Output the [x, y] coordinate of the center of the cell containing the given text.  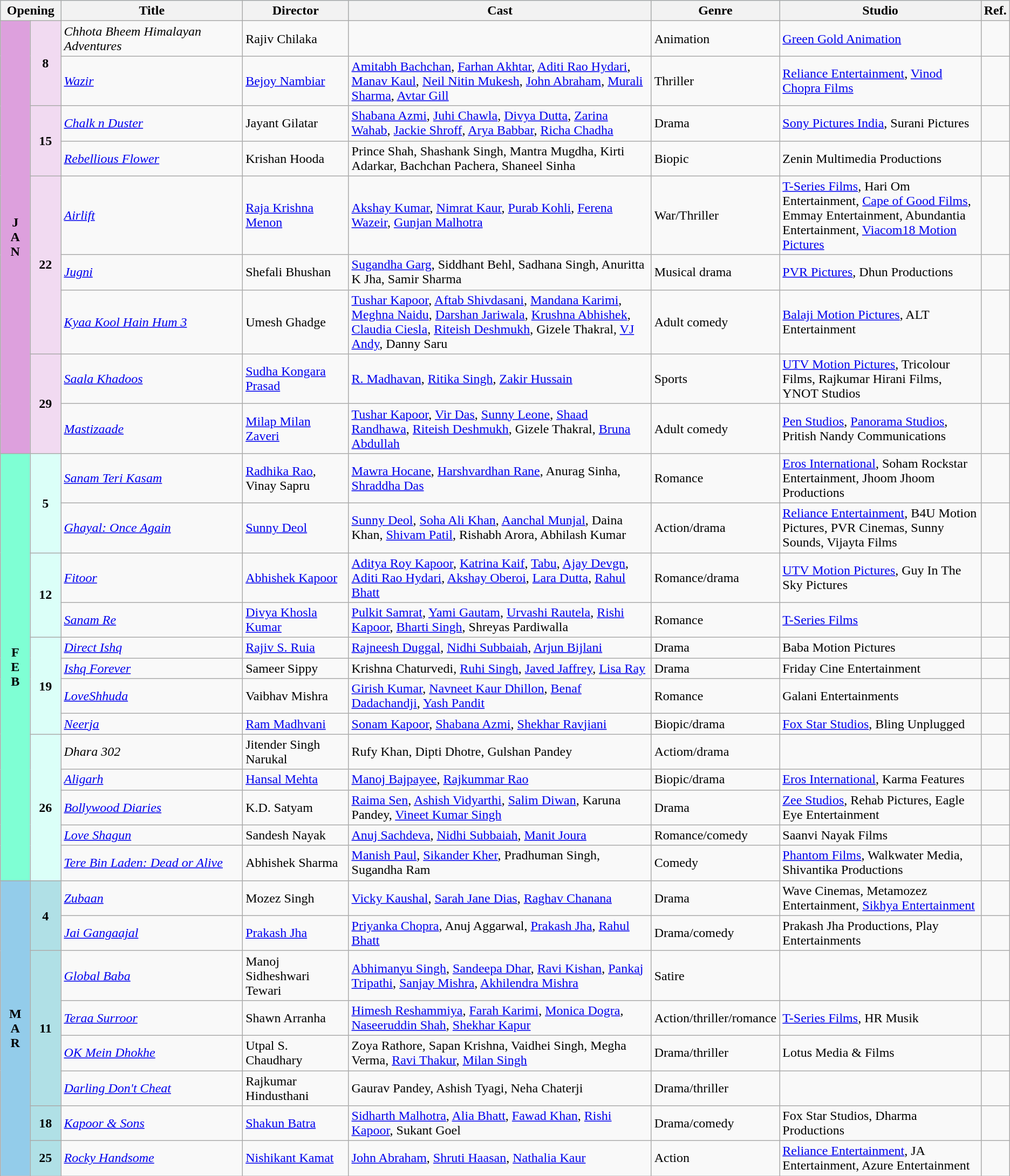
Sanam Re [152, 620]
Mawra Hocane, Harshvardhan Rane, Anurag Sinha, Shraddha Das [500, 478]
Jai Gangaajal [152, 933]
Manoj Sidheshwari Tewari [296, 975]
Zubaan [152, 898]
Musical drama [715, 272]
18 [45, 1123]
Gaurav Pandey, Ashish Tyagi, Neha Chaterji [500, 1088]
Direct Ishq [152, 648]
Rufy Khan, Dipti Dhotre, Gulshan Pandey [500, 752]
Sudha Kongara Prasad [296, 379]
T-Series Films [881, 620]
Sugandha Garg, Siddhant Behl, Sadhana Singh, Anuritta K Jha, Samir Sharma [500, 272]
Sony Pictures India, Surani Pictures [881, 123]
Priyanka Chopra, Anuj Aggarwal, Prakash Jha, Rahul Bhatt [500, 933]
Darling Don't Cheat [152, 1088]
Teraa Surroor [152, 1017]
Prakash Jha Productions, Play Entertainments [881, 933]
LoveShhuda [152, 696]
Sanam Teri Kasam [152, 478]
Friday Cine Entertainment [881, 668]
Manoj Bajpayee, Rajkummar Rao [500, 780]
Actiom/drama [715, 752]
Abhimanyu Singh, Sandeepa Dhar, Ravi Kishan, Pankaj Tripathi, Sanjay Mishra, Akhilendra Mishra [500, 975]
Fox Star Studios, Bling Unplugged [881, 724]
Raima Sen, Ashish Vidyarthi, Salim Diwan, Karuna Pandey, Vineet Kumar Singh [500, 807]
Rajkumar Hindusthani [296, 1088]
Shakun Batra [296, 1123]
Nishikant Kamat [296, 1159]
Animation [715, 39]
R. Madhavan, Ritika Singh, Zakir Hussain [500, 379]
John Abraham, Shruti Haasan, Nathalia Kaur [500, 1159]
Utpal S. Chaudhary [296, 1053]
Zenin Multimedia Productions [881, 159]
Action/thriller/romance [715, 1017]
Shabana Azmi, Juhi Chawla, Divya Dutta, Zarina Wahab, Jackie Shroff, Arya Babbar, Richa Chadha [500, 123]
Thriller [715, 81]
Galani Entertainments [881, 696]
Anuj Sachdeva, Nidhi Subbaiah, Manit Joura [500, 835]
Abhishek Sharma [296, 863]
Chalk n Duster [152, 123]
Rebellious Flower [152, 159]
Cast [500, 11]
Sports [715, 379]
Vicky Kaushal, Sarah Jane Dias, Raghav Chanana [500, 898]
5 [45, 503]
Ref. [995, 11]
Fitoor [152, 577]
Mozez Singh [296, 898]
Prakash Jha [296, 933]
Romance/drama [715, 577]
UTV Motion Pictures, Tricolour Films, Rajkumar Hirani Films, YNOT Studios [881, 379]
Ghayal: Once Again [152, 528]
OK Mein Dhokhe [152, 1053]
Milap Milan Zaveri [296, 428]
Pen Studios, Panorama Studios, Pritish Nandy Communications [881, 428]
25 [45, 1159]
Biopic [715, 159]
Ram Madhvani [296, 724]
Wazir [152, 81]
T-Series Films, HR Musik [881, 1017]
Fox Star Studios, Dharma Productions [881, 1123]
Prince Shah, Shashank Singh, Mantra Mugdha, Kirti Adarkar, Bachchan Pachera, Shaneel Sinha [500, 159]
22 [45, 265]
FEB [15, 667]
19 [45, 686]
Hansal Mehta [296, 780]
4 [45, 915]
UTV Motion Pictures, Guy In The Sky Pictures [881, 577]
Vaibhav Mishra [296, 696]
Global Baba [152, 975]
Genre [715, 11]
26 [45, 807]
Akshay Kumar, Nimrat Kaur, Purab Kohli, Ferena Wazeir, Gunjan Malhotra [500, 215]
Shefali Bhushan [296, 272]
Rajiv S. Ruia [296, 648]
PVR Pictures, Dhun Productions [881, 272]
Reliance Entertainment, Vinod Chopra Films [881, 81]
Sunny Deol, Soha Ali Khan, Aanchal Munjal, Daina Khan, Shivam Patil, Rishabh Arora, Abhilash Kumar [500, 528]
Girish Kumar, Navneet Kaur Dhillon, Benaf Dadachandji, Yash Pandit [500, 696]
Amitabh Bachchan, Farhan Akhtar, Aditi Rao Hydari, Manav Kaul, Neil Nitin Mukesh, John Abraham, Murali Sharma, Avtar Gill [500, 81]
Radhika Rao, Vinay Sapru [296, 478]
Zoya Rathore, Sapan Krishna, Vaidhei Singh, Megha Verma, Ravi Thakur, Milan Singh [500, 1053]
Comedy [715, 863]
Krishan Hooda [296, 159]
Love Shagun [152, 835]
Sandesh Nayak [296, 835]
Kyaa Kool Hain Hum 3 [152, 322]
Rajiv Chilaka [296, 39]
Zee Studios, Rehab Pictures, Eagle Eye Entertainment [881, 807]
12 [45, 594]
Himesh Reshammiya, Farah Karimi, Monica Dogra, Naseeruddin Shah, Shekhar Kapur [500, 1017]
Chhota Bheem Himalayan Adventures [152, 39]
Neerja [152, 724]
Balaji Motion Pictures, ALT Entertainment [881, 322]
Tere Bin Laden: Dead or Alive [152, 863]
Saanvi Nayak Films [881, 835]
Umesh Ghadge [296, 322]
Eros International, Karma Features [881, 780]
Satire [715, 975]
Shawn Arranha [296, 1017]
Dhara 302 [152, 752]
Raja Krishna Menon [296, 215]
T-Series Films, Hari Om Entertainment, Cape of Good Films, Emmay Entertainment, Abundantia Entertainment, Viacom18 Motion Pictures [881, 215]
11 [45, 1028]
Sonam Kapoor, Shabana Azmi, Shekhar Ravjiani [500, 724]
Pulkit Samrat, Yami Gautam, Urvashi Rautela, Rishi Kapoor, Bharti Singh, Shreyas Pardiwalla [500, 620]
Bollywood Diaries [152, 807]
Abhishek Kapoor [296, 577]
Rocky Handsome [152, 1159]
15 [45, 141]
Jitender Singh Narukal [296, 752]
Action/drama [715, 528]
Opening [31, 11]
Aditya Roy Kapoor, Katrina Kaif, Tabu, Ajay Devgn, Aditi Rao Hydari, Akshay Oberoi, Lara Dutta, Rahul Bhatt [500, 577]
Jayant Gilatar [296, 123]
War/Thriller [715, 215]
Green Gold Animation [881, 39]
Sidharth Malhotra, Alia Bhatt, Fawad Khan, Rishi Kapoor, Sukant Goel [500, 1123]
Jugni [152, 272]
Mastizaade [152, 428]
8 [45, 64]
Tushar Kapoor, Vir Das, Sunny Leone, Shaad Randhawa, Riteish Deshmukh, Gizele Thakral, Bruna Abdullah [500, 428]
Bejoy Nambiar [296, 81]
Sunny Deol [296, 528]
Lotus Media & Films [881, 1053]
Sameer Sippy [296, 668]
Phantom Films, Walkwater Media, Shivantika Productions [881, 863]
Director [296, 11]
Krishna Chaturvedi, Ruhi Singh, Javed Jaffrey, Lisa Ray [500, 668]
Manish Paul, Sikander Kher, Pradhuman Singh, Sugandha Ram [500, 863]
JAN [15, 237]
Rajneesh Duggal, Nidhi Subbaiah, Arjun Bijlani [500, 648]
29 [45, 404]
Romance/comedy [715, 835]
Studio [881, 11]
Airlift [152, 215]
Baba Motion Pictures [881, 648]
Action [715, 1159]
Aligarh [152, 780]
Divya Khosla Kumar [296, 620]
MAR [15, 1028]
Eros International, Soham Rockstar Entertainment, Jhoom Jhoom Productions [881, 478]
Saala Khadoos [152, 379]
Title [152, 11]
Reliance Entertainment, B4U Motion Pictures, PVR Cinemas, Sunny Sounds, Vijayta Films [881, 528]
Reliance Entertainment, JA Entertainment, Azure Entertainment [881, 1159]
K.D. Satyam [296, 807]
Ishq Forever [152, 668]
Wave Cinemas, Metamozez Entertainment, Sikhya Entertainment [881, 898]
Kapoor & Sons [152, 1123]
